Scan for the cell matching the given text and deliver its (X, Y) coordinate at center. 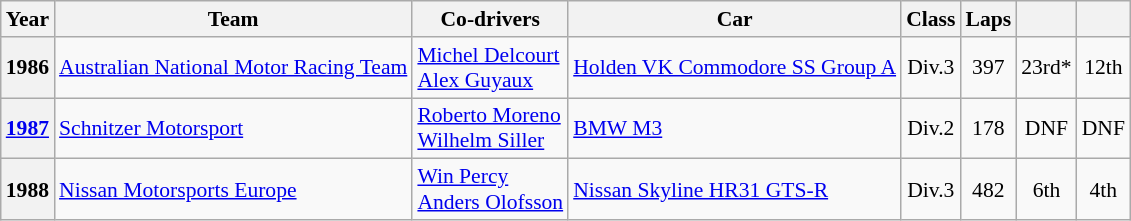
Year (28, 19)
1987 (28, 128)
1988 (28, 190)
Michel Delcourt Alex Guyaux (490, 68)
Co-drivers (490, 19)
Holden VK Commodore SS Group A (734, 68)
482 (988, 190)
Schnitzer Motorsport (233, 128)
1986 (28, 68)
Team (233, 19)
Laps (988, 19)
Roberto Moreno Wilhelm Siller (490, 128)
6th (1046, 190)
23rd* (1046, 68)
BMW M3 (734, 128)
Car (734, 19)
Nissan Skyline HR31 GTS-R (734, 190)
Australian National Motor Racing Team (233, 68)
Win Percy Anders Olofsson (490, 190)
178 (988, 128)
Div.2 (930, 128)
397 (988, 68)
Class (930, 19)
12th (1104, 68)
Nissan Motorsports Europe (233, 190)
4th (1104, 190)
